Extract the (x, y) coordinate from the center of the cell holding the provided text.  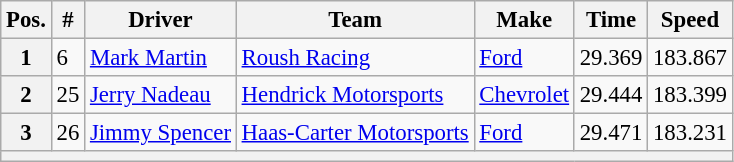
Pos. (26, 20)
Make (524, 20)
Jimmy Spencer (161, 133)
Speed (690, 20)
25 (68, 95)
Time (610, 20)
29.369 (610, 58)
Team (355, 20)
3 (26, 133)
Hendrick Motorsports (355, 95)
6 (68, 58)
183.399 (690, 95)
Haas-Carter Motorsports (355, 133)
Mark Martin (161, 58)
Roush Racing (355, 58)
29.471 (610, 133)
26 (68, 133)
183.231 (690, 133)
183.867 (690, 58)
29.444 (610, 95)
Jerry Nadeau (161, 95)
# (68, 20)
Driver (161, 20)
Chevrolet (524, 95)
1 (26, 58)
2 (26, 95)
